Return the (x, y) coordinate for the center point of the cell that contains the specified text.  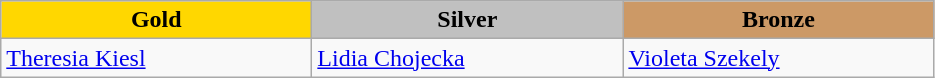
Theresia Kiesl (156, 58)
Violeta Szekely (778, 58)
Gold (156, 20)
Silver (468, 20)
Bronze (778, 20)
Lidia Chojecka (468, 58)
